Detect which cell encompasses the target text, then output its [x, y] center coordinate. 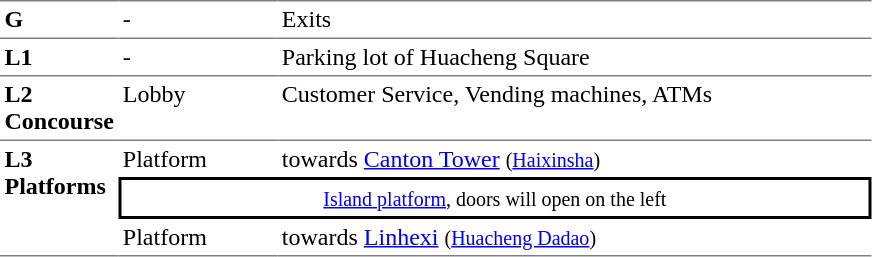
Island platform, doors will open on the left [494, 198]
Exits [574, 19]
L2Concourse [59, 108]
G [59, 19]
Lobby [198, 108]
Parking lot of Huacheng Square [574, 57]
Customer Service, Vending machines, ATMs [574, 108]
towards Canton Tower (Haixinsha) [574, 159]
towards Linhexi (Huacheng Dadao) [574, 238]
L3Platforms [59, 199]
L1 [59, 57]
